Provide the [X, Y] coordinate of the cell's center where the given text is located.  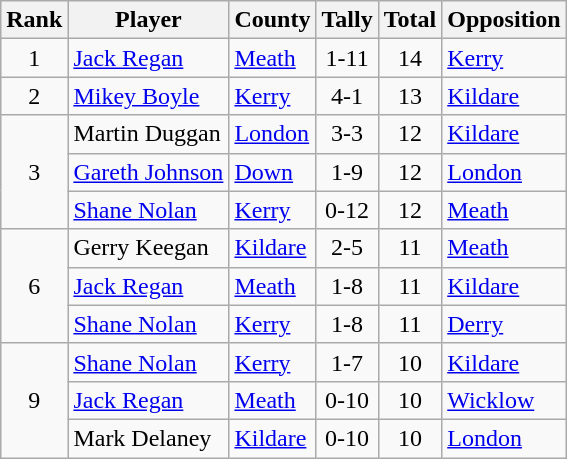
Mark Delaney [148, 438]
Derry [504, 324]
4-1 [347, 96]
9 [34, 400]
Tally [347, 20]
County [272, 20]
Total [410, 20]
1-9 [347, 172]
14 [410, 58]
1-7 [347, 362]
2 [34, 96]
2-5 [347, 248]
3-3 [347, 134]
Gerry Keegan [148, 248]
13 [410, 96]
0-12 [347, 210]
Mikey Boyle [148, 96]
3 [34, 172]
6 [34, 286]
Rank [34, 20]
Player [148, 20]
Martin Duggan [148, 134]
Opposition [504, 20]
Gareth Johnson [148, 172]
Wicklow [504, 400]
Down [272, 172]
1-11 [347, 58]
1 [34, 58]
